Extract the (x, y) coordinate from the center of the cell holding the provided text.  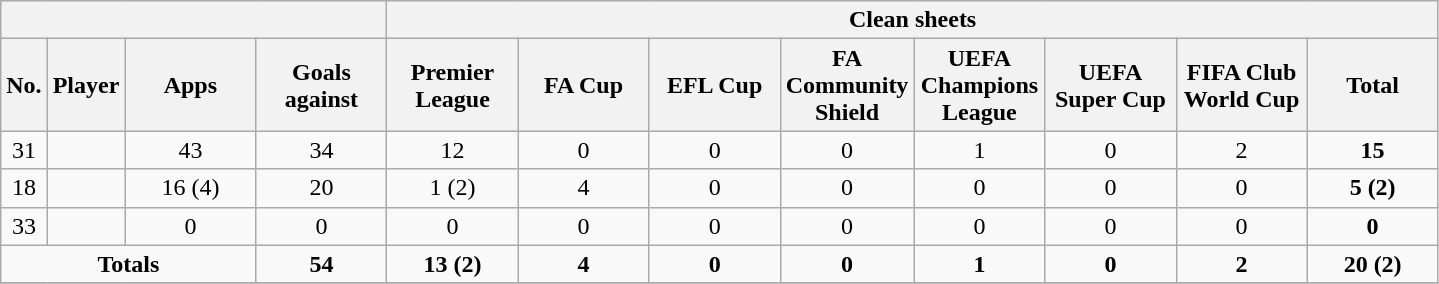
EFL Cup (714, 85)
FA Cup (584, 85)
Clean sheets (912, 20)
13 (2) (452, 264)
Apps (190, 85)
43 (190, 150)
12 (452, 150)
Goals against (322, 85)
31 (24, 150)
FIFA Club World Cup (1242, 85)
No. (24, 85)
20 (2) (1372, 264)
18 (24, 188)
33 (24, 226)
16 (4) (190, 188)
34 (322, 150)
20 (322, 188)
FA Community Shield (847, 85)
54 (322, 264)
Total (1372, 85)
1 (2) (452, 188)
Premier League (452, 85)
15 (1372, 150)
UEFA Champions League (980, 85)
Totals (128, 264)
Player (86, 85)
UEFA Super Cup (1110, 85)
5 (2) (1372, 188)
